Provide the [X, Y] coordinate of the cell's center where the given text is located.  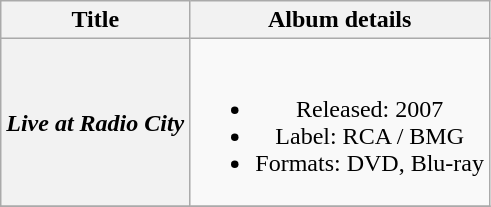
Released: 2007Label: RCA / BMGFormats: DVD, Blu-ray [340, 122]
Title [96, 20]
Album details [340, 20]
Live at Radio City [96, 122]
